Provide the (X, Y) coordinate of the cell's center where the given text is located.  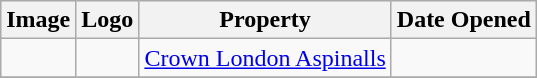
Property (265, 20)
Logo (108, 20)
Crown London Aspinalls (265, 58)
Image (38, 20)
Date Opened (464, 20)
